Search for the cell housing the specified text and yield its (x, y) center coordinate. 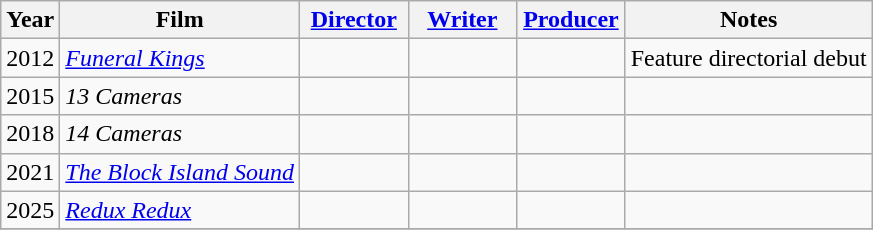
Writer (462, 20)
Film (180, 20)
2018 (30, 134)
14 Cameras (180, 134)
2025 (30, 210)
Year (30, 20)
Director (354, 20)
Feature directorial debut (748, 58)
Redux Redux (180, 210)
Producer (572, 20)
Funeral Kings (180, 58)
13 Cameras (180, 96)
2015 (30, 96)
2021 (30, 172)
The Block Island Sound (180, 172)
2012 (30, 58)
Notes (748, 20)
